Identify which cell holds the provided text, then report its (X, Y) central coordinate. 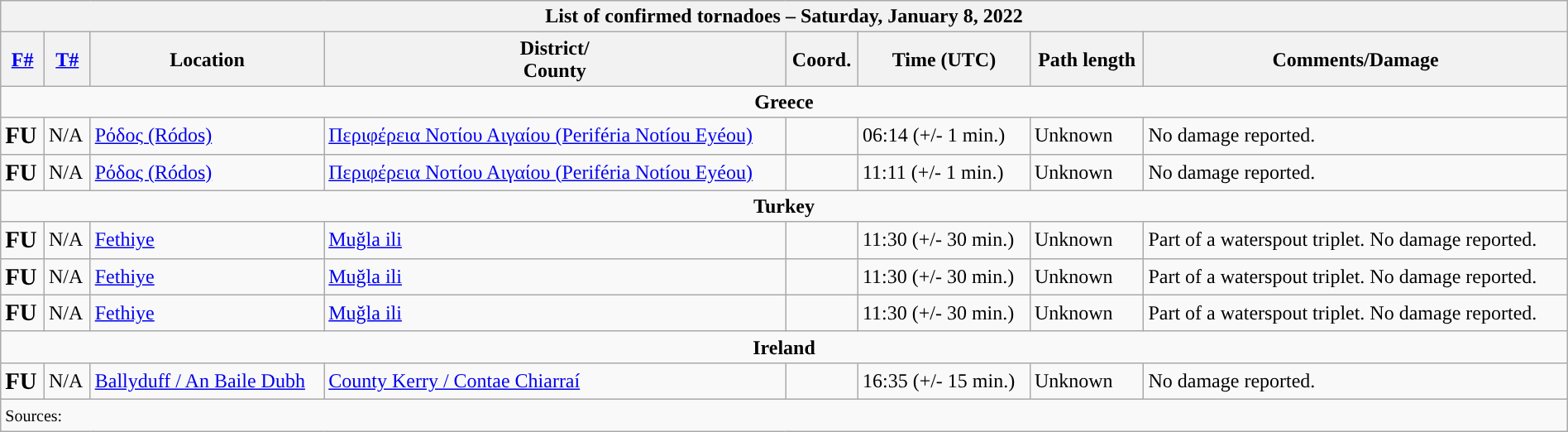
T# (67, 60)
Path length (1087, 60)
Ireland (784, 347)
Turkey (784, 206)
16:35 (+/- 15 min.) (944, 381)
County Kerry / Contae Chiarraí (555, 381)
F# (23, 60)
Ballyduff / An Baile Dubh (207, 381)
Sources: (784, 415)
Location (207, 60)
District/County (555, 60)
Greece (784, 102)
Time (UTC) (944, 60)
11:11 (+/- 1 min.) (944, 172)
List of confirmed tornadoes – Saturday, January 8, 2022 (784, 17)
06:14 (+/- 1 min.) (944, 136)
Comments/Damage (1355, 60)
Coord. (822, 60)
